Scan for the cell matching the given text and deliver its [X, Y] coordinate at center. 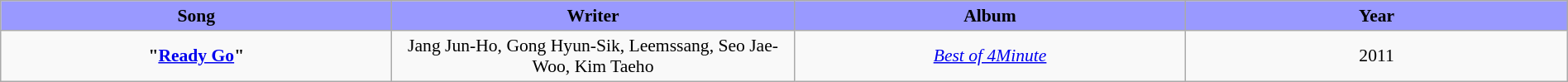
Best of 4Minute [990, 55]
Year [1376, 16]
Song [197, 16]
"Ready Go" [197, 55]
Jang Jun-Ho, Gong Hyun-Sik, Leemssang, Seo Jae-Woo, Kim Taeho [593, 55]
Album [990, 16]
2011 [1376, 55]
Writer [593, 16]
